Determine the [X, Y] coordinate at the center of the cell enclosing the given text.  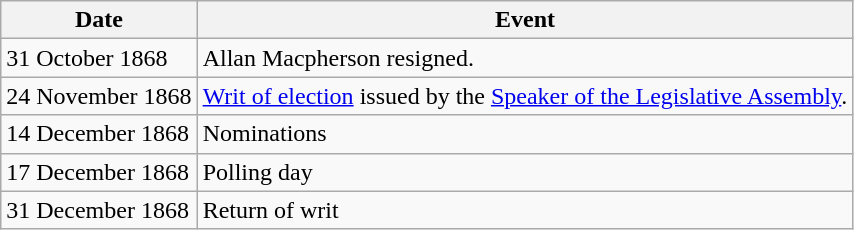
14 December 1868 [99, 134]
Date [99, 20]
24 November 1868 [99, 96]
17 December 1868 [99, 172]
Allan Macpherson resigned. [525, 58]
Polling day [525, 172]
Writ of election issued by the Speaker of the Legislative Assembly. [525, 96]
31 October 1868 [99, 58]
Return of writ [525, 210]
31 December 1868 [99, 210]
Event [525, 20]
Nominations [525, 134]
